Search for the cell housing the specified text and yield its [X, Y] center coordinate. 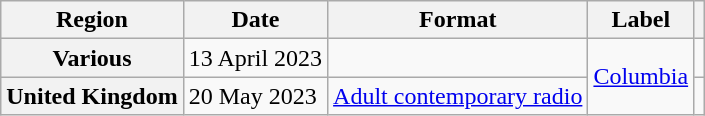
Date [255, 20]
Label [641, 20]
20 May 2023 [255, 96]
Format [458, 20]
United Kingdom [92, 96]
Region [92, 20]
Various [92, 58]
Adult contemporary radio [458, 96]
Columbia [641, 77]
13 April 2023 [255, 58]
